Output the [x, y] coordinate of the center of the cell containing the given text.  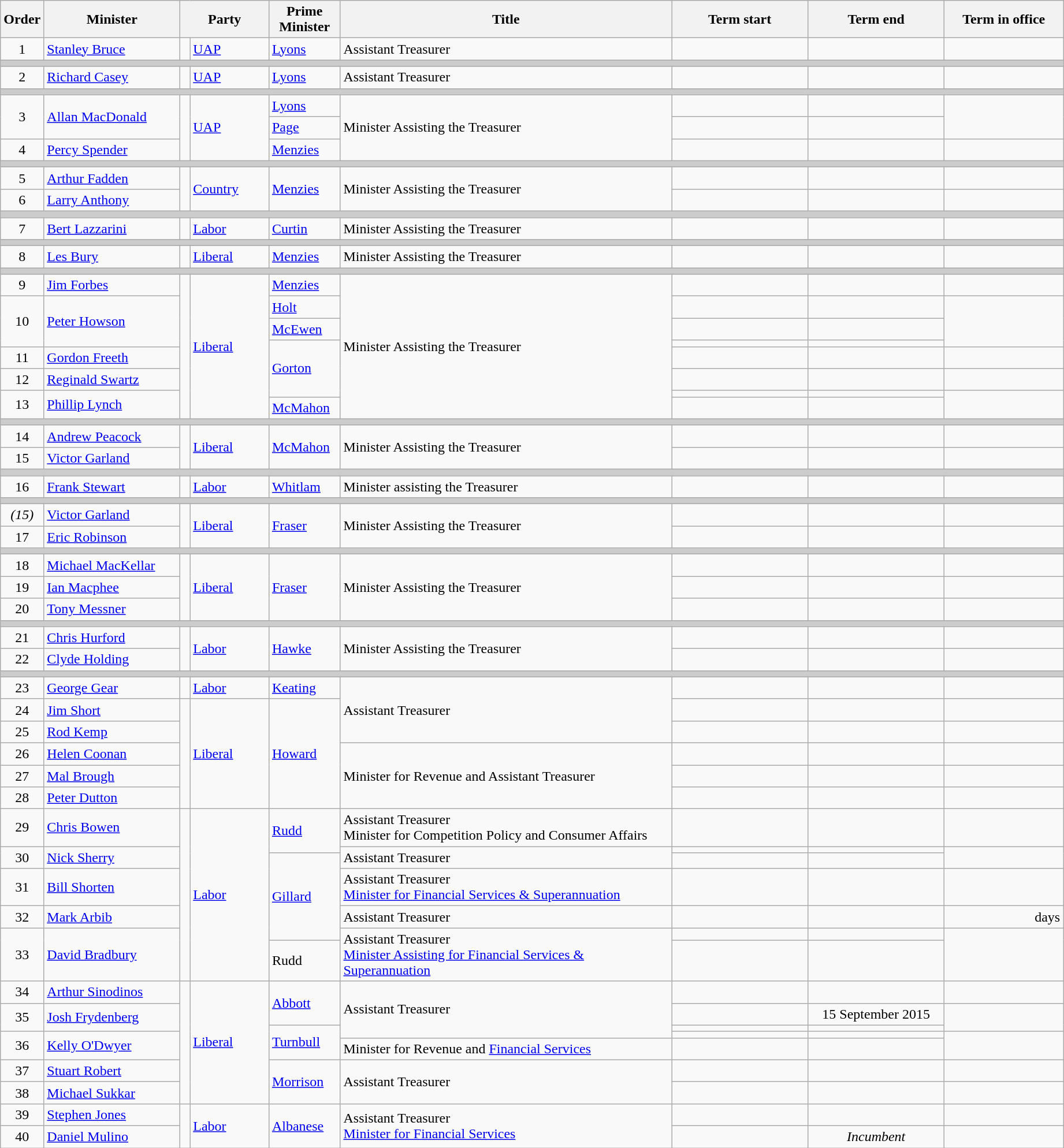
36 [22, 1045]
11 [22, 357]
Les Bury [112, 257]
15 September 2015 [876, 1014]
6 [22, 200]
21 [22, 638]
37 [22, 1071]
32 [22, 917]
40 [22, 1136]
29 [22, 828]
Title [506, 20]
Order [22, 20]
Phillip Lynch [112, 404]
Term start [740, 20]
20 [22, 609]
Curtin [304, 228]
10 [22, 321]
33 [22, 955]
Chris Hurford [112, 638]
16 [22, 487]
Page [304, 128]
Kelly O'Dwyer [112, 1045]
Peter Dutton [112, 798]
Term end [876, 20]
35 [22, 1017]
Morrison [304, 1082]
8 [22, 257]
3 [22, 117]
Party [225, 20]
Stephen Jones [112, 1115]
Allan MacDonald [112, 117]
Assistant TreasurerMinister Assisting for Financial Services & Superannuation [506, 955]
Albanese [304, 1125]
Minister for Revenue and Financial Services [506, 1049]
Michael MacKellar [112, 565]
13 [22, 404]
1 [22, 49]
Reginald Swartz [112, 379]
18 [22, 565]
23 [22, 688]
Mal Brough [112, 776]
Assistant TreasurerMinister for Competition Policy and Consumer Affairs [506, 828]
Larry Anthony [112, 200]
26 [22, 754]
Michael Sukkar [112, 1093]
Rod Kemp [112, 732]
7 [22, 228]
Gorton [304, 368]
Stuart Robert [112, 1071]
David Bradbury [112, 955]
Ian Macphee [112, 587]
George Gear [112, 688]
38 [22, 1093]
39 [22, 1115]
McEwen [304, 329]
Howard [304, 754]
Hawke [304, 648]
22 [22, 659]
Incumbent [876, 1136]
Daniel Mulino [112, 1136]
Assistant TreasurerMinister for Financial Services [506, 1125]
days [1004, 917]
Keating [304, 688]
Clyde Holding [112, 659]
Bill Shorten [112, 887]
Jim Forbes [112, 285]
Percy Spender [112, 150]
Jim Short [112, 710]
30 [22, 858]
Abbott [304, 1003]
5 [22, 178]
Tony Messner [112, 609]
31 [22, 887]
Assistant TreasurerMinister for Financial Services & Superannuation [506, 887]
Term in office [1004, 20]
25 [22, 732]
Minister [112, 20]
2 [22, 77]
Nick Sherry [112, 858]
Prime Minister [304, 20]
Frank Stewart [112, 487]
4 [22, 150]
(15) [22, 515]
Country [230, 189]
17 [22, 537]
Peter Howson [112, 321]
Whitlam [304, 487]
Turnbull [304, 1042]
Andrew Peacock [112, 436]
Gordon Freeth [112, 357]
Richard Casey [112, 77]
Gillard [304, 896]
Holt [304, 307]
12 [22, 379]
14 [22, 436]
Mark Arbib [112, 917]
Josh Frydenberg [112, 1017]
Arthur Fadden [112, 178]
24 [22, 710]
9 [22, 285]
Helen Coonan [112, 754]
Arthur Sinodinos [112, 992]
Minister for Revenue and Assistant Treasurer [506, 776]
Stanley Bruce [112, 49]
Minister assisting the Treasurer [506, 487]
34 [22, 992]
Chris Bowen [112, 828]
15 [22, 458]
Bert Lazzarini [112, 228]
19 [22, 587]
Eric Robinson [112, 537]
28 [22, 798]
27 [22, 776]
